From the cell containing the given text, extract its center point as [X, Y] coordinate. 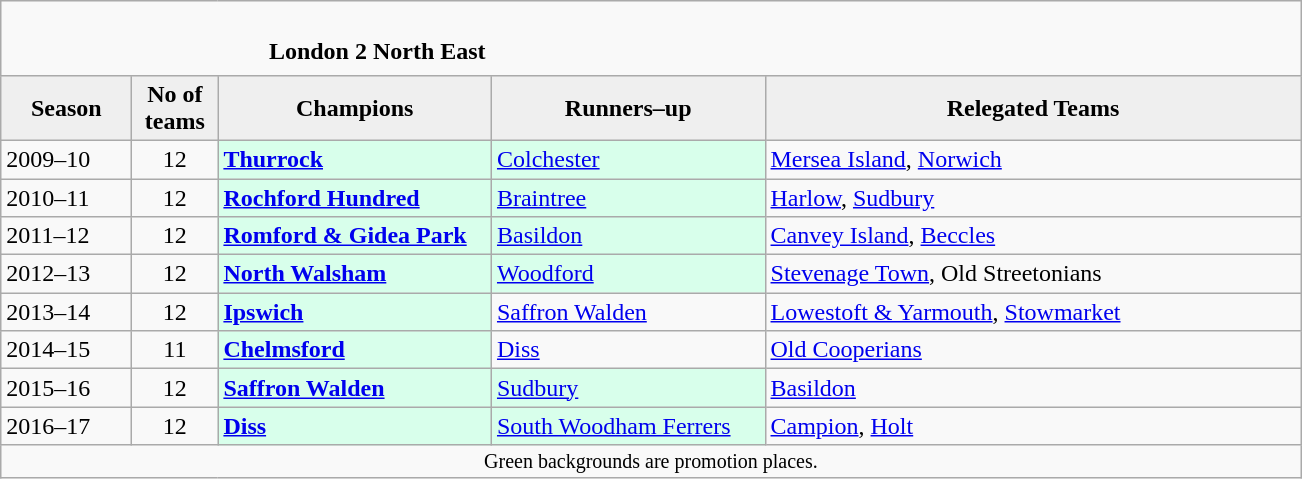
2013–14 [66, 312]
Season [66, 108]
Canvey Island, Beccles [1033, 236]
Lowestoft & Yarmouth, Stowmarket [1033, 312]
Romford & Gidea Park [355, 236]
2014–15 [66, 350]
2016–17 [66, 426]
Champions [355, 108]
2010–11 [66, 197]
2012–13 [66, 274]
2011–12 [66, 236]
Rochford Hundred [355, 197]
2009–10 [66, 159]
Sudbury [628, 388]
Stevenage Town, Old Streetonians [1033, 274]
Braintree [628, 197]
South Woodham Ferrers [628, 426]
North Walsham [355, 274]
Colchester [628, 159]
Thurrock [355, 159]
Old Cooperians [1033, 350]
11 [175, 350]
Harlow, Sudbury [1033, 197]
Relegated Teams [1033, 108]
Woodford [628, 274]
Ipswich [355, 312]
Mersea Island, Norwich [1033, 159]
2015–16 [66, 388]
Chelmsford [355, 350]
Green backgrounds are promotion places. [651, 462]
Runners–up [628, 108]
Campion, Holt [1033, 426]
No of teams [175, 108]
